For the text-containing cell, return its midpoint in [X, Y] coordinate format. 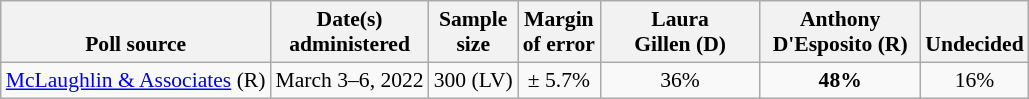
36% [680, 80]
Undecided [974, 32]
McLaughlin & Associates (R) [136, 80]
± 5.7% [559, 80]
300 (LV) [474, 80]
AnthonyD'Esposito (R) [840, 32]
Date(s)administered [349, 32]
16% [974, 80]
Poll source [136, 32]
48% [840, 80]
Marginof error [559, 32]
Samplesize [474, 32]
March 3–6, 2022 [349, 80]
LauraGillen (D) [680, 32]
